Provide the (X, Y) coordinate of the cell's center where the given text is located.  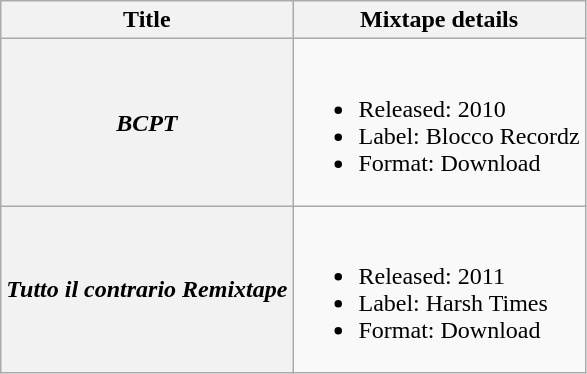
BCPT (147, 122)
Released: 2011Label: Harsh TimesFormat: Download (439, 290)
Mixtape details (439, 20)
Title (147, 20)
Released: 2010Label: Blocco RecordzFormat: Download (439, 122)
Tutto il contrario Remixtape (147, 290)
